Pinpoint the cell where the given text exists, returning its [X, Y] midpoint coordinate. 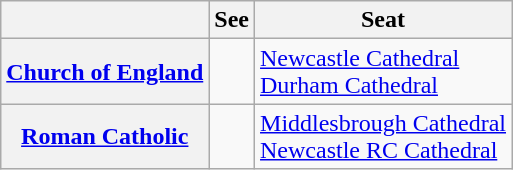
Newcastle CathedralDurham Cathedral [384, 72]
Middlesbrough CathedralNewcastle RC Cathedral [384, 136]
Church of England [105, 72]
Roman Catholic [105, 136]
Seat [384, 20]
See [232, 20]
